Return (X, Y) of the center of cell containing provided text 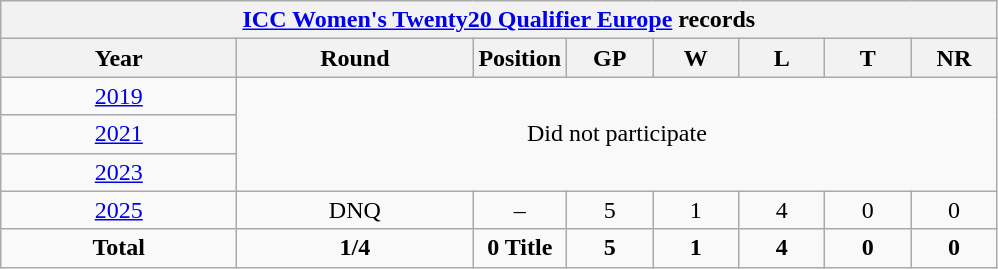
GP (610, 58)
2019 (119, 96)
Year (119, 58)
2023 (119, 172)
W (696, 58)
L (782, 58)
– (520, 210)
Position (520, 58)
Round (355, 58)
NR (954, 58)
2021 (119, 134)
2025 (119, 210)
T (868, 58)
Total (119, 248)
Did not participate (617, 134)
1/4 (355, 248)
ICC Women's Twenty20 Qualifier Europe records (499, 20)
DNQ (355, 210)
0 Title (520, 248)
